Capture the cell that displays the provided text and extract its [x, y] central coordinate. 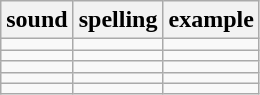
spelling [118, 20]
sound [37, 20]
example [211, 20]
